Scan for the cell matching the given text and deliver its [X, Y] coordinate at center. 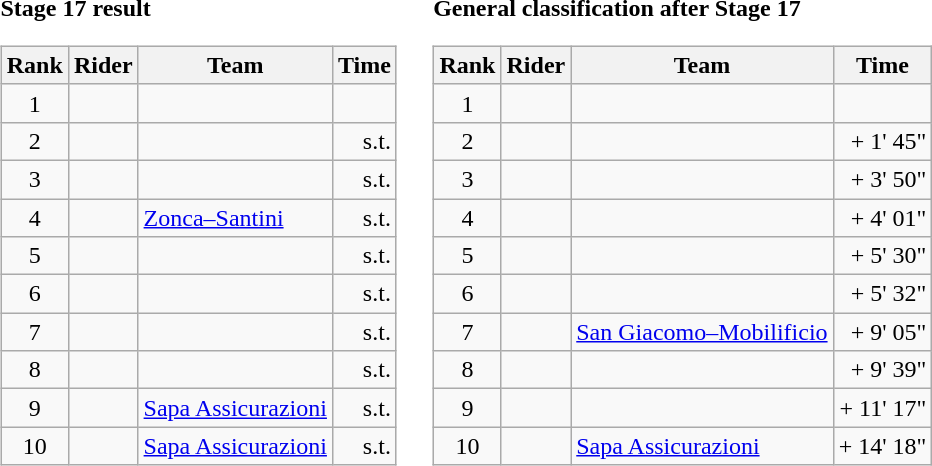
San Giacomo–Mobilificio [702, 332]
Zonca–Santini [235, 217]
+ 4' 01" [882, 217]
+ 14' 18" [882, 446]
+ 5' 32" [882, 294]
+ 1' 45" [882, 141]
+ 11' 17" [882, 408]
+ 3' 50" [882, 179]
+ 9' 39" [882, 370]
+ 9' 05" [882, 332]
+ 5' 30" [882, 256]
